Search for the cell housing the specified text and yield its (X, Y) center coordinate. 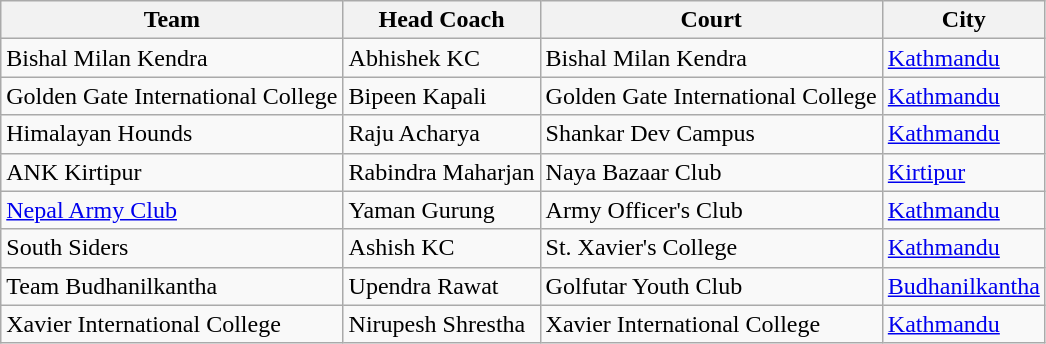
St. Xavier's College (711, 248)
Head Coach (442, 20)
Nirupesh Shrestha (442, 324)
Kirtipur (964, 172)
ANK Kirtipur (172, 172)
Naya Bazaar Club (711, 172)
Budhanilkantha (964, 286)
Team (172, 20)
Bipeen Kapali (442, 96)
City (964, 20)
Rabindra Maharjan (442, 172)
Nepal Army Club (172, 210)
Team Budhanilkantha (172, 286)
Ashish KC (442, 248)
Army Officer's Club (711, 210)
Court (711, 20)
Himalayan Hounds (172, 134)
Raju Acharya (442, 134)
Golfutar Youth Club (711, 286)
Shankar Dev Campus (711, 134)
South Siders (172, 248)
Yaman Gurung (442, 210)
Upendra Rawat (442, 286)
Abhishek KC (442, 58)
